Scan for the cell matching the given text and deliver its [X, Y] coordinate at center. 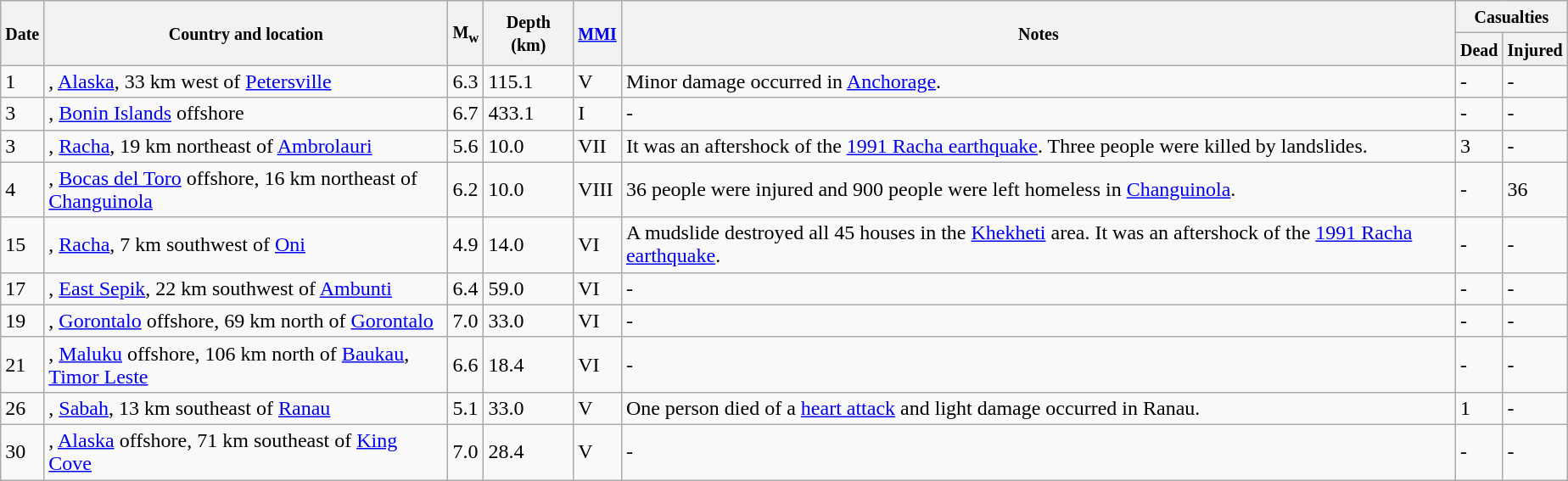
, Maluku offshore, 106 km north of Baukau, Timor Leste [246, 365]
MMI [597, 33]
30 [22, 451]
26 [22, 408]
5.1 [466, 408]
Country and location [246, 33]
19 [22, 321]
One person died of a heart attack and light damage occurred in Ranau. [1039, 408]
4.9 [466, 244]
, Alaska offshore, 71 km southeast of King Cove [246, 451]
28.4 [529, 451]
, Bocas del Toro offshore, 16 km northeast of Changuinola [246, 190]
5.6 [466, 146]
14.0 [529, 244]
Casualties [1511, 17]
It was an aftershock of the 1991 Racha earthquake. Three people were killed by landslides. [1039, 146]
Mw [466, 33]
6.3 [466, 81]
17 [22, 288]
, Bonin Islands offshore [246, 114]
Injured [1535, 49]
6.2 [466, 190]
, Alaska, 33 km west of Petersville [246, 81]
6.7 [466, 114]
18.4 [529, 365]
6.6 [466, 365]
I [597, 114]
, Racha, 19 km northeast of Ambrolauri [246, 146]
Minor damage occurred in Anchorage. [1039, 81]
, East Sepik, 22 km southwest of Ambunti [246, 288]
4 [22, 190]
, Sabah, 13 km southeast of Ranau [246, 408]
, Racha, 7 km southwest of Oni [246, 244]
59.0 [529, 288]
115.1 [529, 81]
, Gorontalo offshore, 69 km north of Gorontalo [246, 321]
A mudslide destroyed all 45 houses in the Khekheti area. It was an aftershock of the 1991 Racha earthquake. [1039, 244]
6.4 [466, 288]
Dead [1479, 49]
21 [22, 365]
Depth (km) [529, 33]
36 [1535, 190]
Notes [1039, 33]
36 people were injured and 900 people were left homeless in Changuinola. [1039, 190]
433.1 [529, 114]
VIII [597, 190]
VII [597, 146]
Date [22, 33]
15 [22, 244]
